Return the (x, y) coordinate for the center point of the cell that contains the specified text.  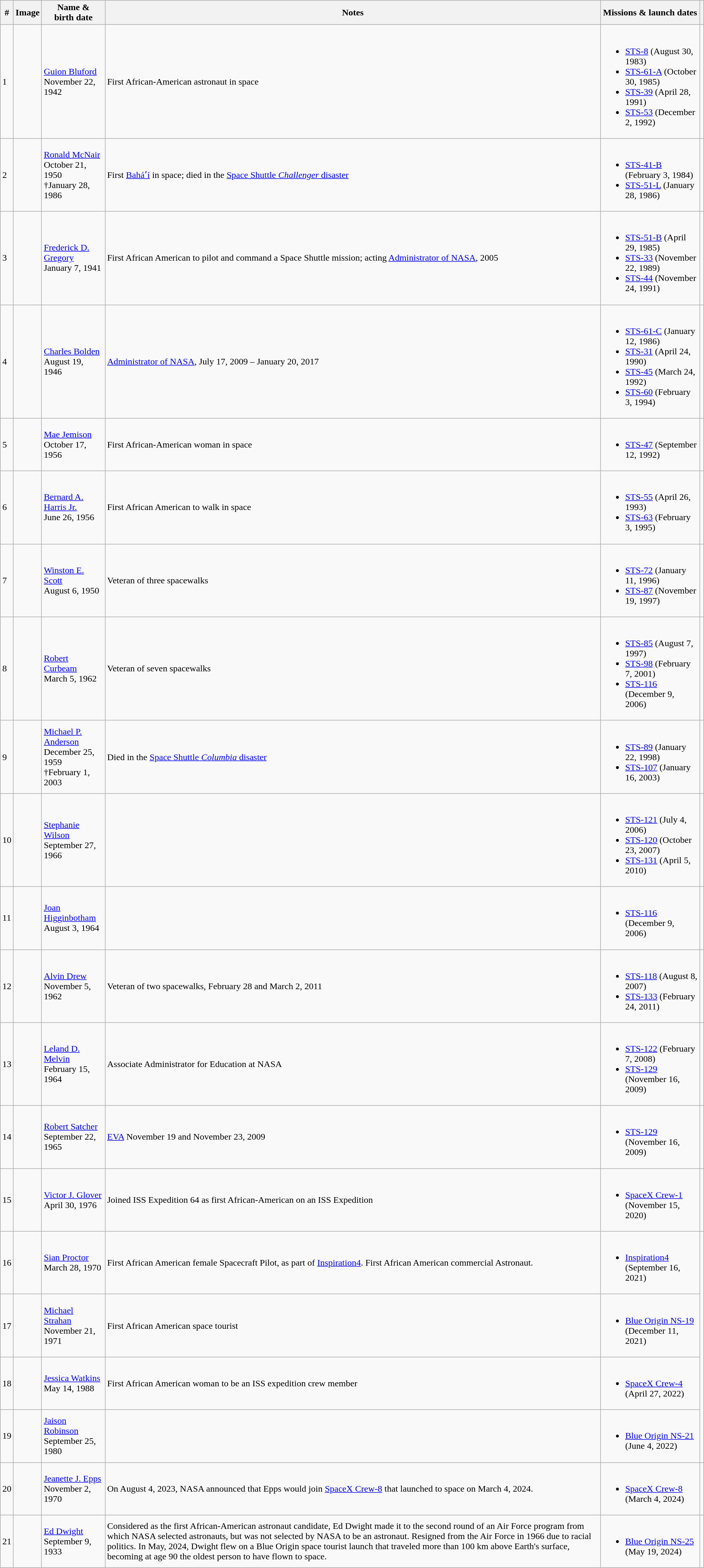
Ed DwightSeptember 9, 1933 (74, 1541)
First African American to pilot and command a Space Shuttle mission; acting Administrator of NASA, 2005 (353, 258)
8 (7, 669)
Jaison RobinsonSeptember 25, 1980 (74, 1436)
First African American to walk in space (353, 507)
14 (7, 1137)
Robert SatcherSeptember 22, 1965 (74, 1137)
5 (7, 445)
15 (7, 1200)
STS-55 (April 26, 1993)STS-63 (February 3, 1995) (650, 507)
Veteran of two spacewalks, February 28 and March 2, 2011 (353, 986)
Leland D. MelvinFebruary 15, 1964 (74, 1064)
Missions & launch dates (650, 13)
6 (7, 507)
1 (7, 82)
First Baháʼí in space; died in the Space Shuttle Challenger disaster (353, 175)
Name &birth date (74, 13)
Inspiration4 (September 16, 2021) (650, 1263)
Frederick D. GregoryJanuary 7, 1941 (74, 258)
Winston E. ScottAugust 6, 1950 (74, 580)
STS-122 (February 7, 2008)STS-129 (November 16, 2009) (650, 1064)
Veteran of seven spacewalks (353, 669)
Associate Administrator for Education at NASA (353, 1064)
First African-American woman in space (353, 445)
Jessica WatkinsMay 14, 1988 (74, 1383)
Died in the Space Shuttle Columbia disaster (353, 757)
First African-American astronaut in space (353, 82)
2 (7, 175)
21 (7, 1541)
STS-121 (July 4, 2006)STS-120 (October 23, 2007)STS-131 (April 5, 2010) (650, 840)
3 (7, 258)
Charles BoldenAugust 19, 1946 (74, 361)
Robert CurbeamMarch 5, 1962 (74, 669)
Michael StrahanNovember 21, 1971 (74, 1325)
19 (7, 1436)
First African American woman to be an ISS expedition crew member (353, 1383)
Sian ProctorMarch 28, 1970 (74, 1263)
SpaceX Crew-4 (April 27, 2022) (650, 1383)
Image (28, 13)
13 (7, 1064)
STS-85 (August 7, 1997)STS-98 (February 7, 2001)STS-116 (December 9, 2006) (650, 669)
11 (7, 918)
SpaceX Crew-8 (March 4, 2024) (650, 1489)
STS-8 (August 30, 1983)STS-61-A (October 30, 1985)STS-39 (April 28, 1991)STS-53 (December 2, 1992) (650, 82)
12 (7, 986)
SpaceX Crew-1 (November 15, 2020) (650, 1200)
STS-41-B (February 3, 1984)STS-51-L (January 28, 1986) (650, 175)
STS-47 (September 12, 1992) (650, 445)
17 (7, 1325)
20 (7, 1489)
STS-61-C (January 12, 1986)STS-31 (April 24, 1990)STS-45 (March 24, 1992)STS-60 (February 3, 1994) (650, 361)
Michael P. AndersonDecember 25, 1959†February 1, 2003 (74, 757)
10 (7, 840)
Blue Origin NS-19 (December 11, 2021) (650, 1325)
Alvin DrewNovember 5, 1962 (74, 986)
Blue Origin NS-25 (May 19, 2024) (650, 1541)
STS-89 (January 22, 1998)STS-107 (January 16, 2003) (650, 757)
On August 4, 2023, NASA announced that Epps would join SpaceX Crew-8 that launched to space on March 4, 2024. (353, 1489)
16 (7, 1263)
Stephanie WilsonSeptember 27, 1966 (74, 840)
STS-116 (December 9, 2006) (650, 918)
# (7, 13)
Blue Origin NS-21 (June 4, 2022) (650, 1436)
Mae JemisonOctober 17, 1956 (74, 445)
Victor J. GloverApril 30, 1976 (74, 1200)
STS-72 (January 11, 1996)STS-87 (November 19, 1997) (650, 580)
Notes (353, 13)
Guion BlufordNovember 22, 1942 (74, 82)
Jeanette J. EppsNovember 2, 1970 (74, 1489)
9 (7, 757)
STS-129 (November 16, 2009) (650, 1137)
7 (7, 580)
First African American space tourist (353, 1325)
18 (7, 1383)
STS-118 (August 8, 2007)STS-133 (February 24, 2011) (650, 986)
Bernard A. Harris Jr.June 26, 1956 (74, 507)
EVA November 19 and November 23, 2009 (353, 1137)
Ronald McNairOctober 21, 1950†January 28, 1986 (74, 175)
Veteran of three spacewalks (353, 580)
STS-51-B (April 29, 1985)STS-33 (November 22, 1989)STS-44 (November 24, 1991) (650, 258)
Administrator of NASA, July 17, 2009 – January 20, 2017 (353, 361)
Joan HigginbothamAugust 3, 1964 (74, 918)
Joined ISS Expedition 64 as first African-American on an ISS Expedition (353, 1200)
First African American female Spacecraft Pilot, as part of Inspiration4. First African American commercial Astronaut. (353, 1263)
4 (7, 361)
